Locate the cell with the specified text and output its [X, Y] center coordinate. 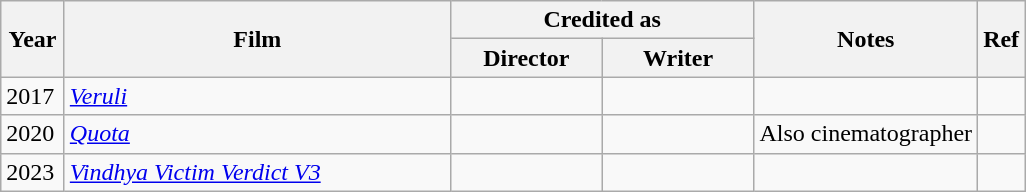
2020 [33, 134]
Also cinematographer [866, 134]
Quota [257, 134]
Credited as [602, 20]
Ref [1002, 39]
2023 [33, 172]
Film [257, 39]
Director [526, 58]
Notes [866, 39]
Vindhya Victim Verdict V3 [257, 172]
Veruli [257, 96]
Writer [678, 58]
Year [33, 39]
2017 [33, 96]
